Return (X, Y) of the center of cell containing provided text 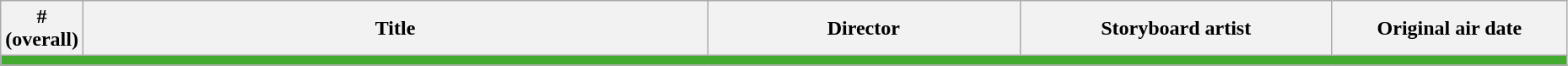
#(overall) (42, 29)
Storyboard artist (1176, 29)
Title (395, 29)
Original air date (1449, 29)
Director (864, 29)
